Capture the cell that displays the provided text and extract its [X, Y] central coordinate. 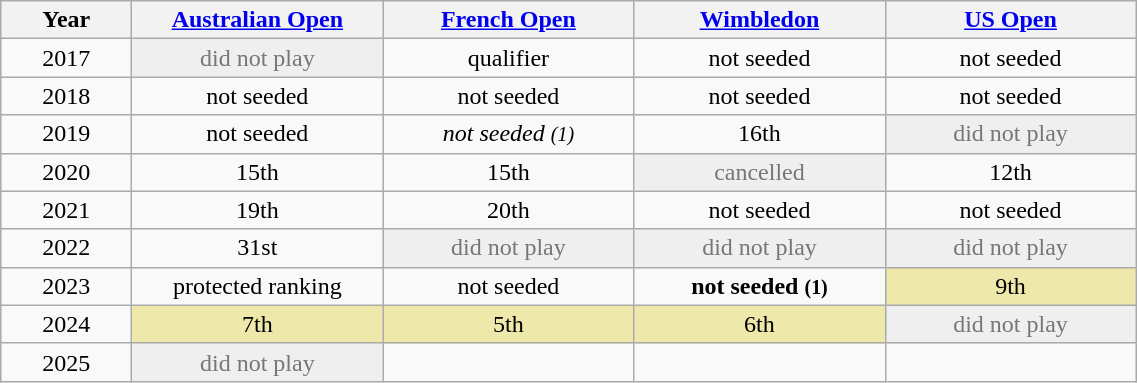
2020 [66, 172]
6th [760, 324]
2024 [66, 324]
2017 [66, 58]
20th [508, 210]
31st [258, 248]
cancelled [760, 172]
7th [258, 324]
2023 [66, 286]
Wimbledon [760, 20]
9th [1010, 286]
Australian Open [258, 20]
2019 [66, 134]
French Open [508, 20]
2018 [66, 96]
2021 [66, 210]
19th [258, 210]
qualifier [508, 58]
protected ranking [258, 286]
5th [508, 324]
US Open [1010, 20]
12th [1010, 172]
2025 [66, 362]
2022 [66, 248]
16th [760, 134]
Year [66, 20]
